Return (x, y) of the center of cell containing provided text 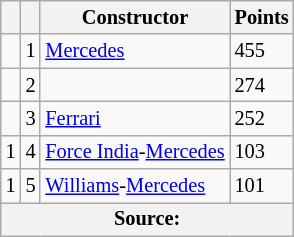
5 (31, 186)
101 (262, 186)
Force India-Mercedes (134, 152)
103 (262, 152)
Williams-Mercedes (134, 186)
274 (262, 85)
4 (31, 152)
455 (262, 51)
2 (31, 85)
Constructor (134, 17)
Points (262, 17)
252 (262, 118)
Source: (148, 219)
Ferrari (134, 118)
Mercedes (134, 51)
3 (31, 118)
